Capture the cell that displays the provided text and extract its (X, Y) central coordinate. 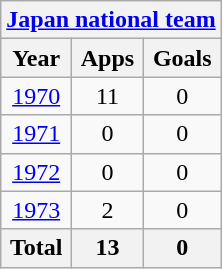
1973 (36, 210)
Japan national team (111, 20)
11 (108, 96)
2 (108, 210)
Total (36, 248)
1972 (36, 172)
1970 (36, 96)
Apps (108, 58)
1971 (36, 134)
13 (108, 248)
Year (36, 58)
Goals (182, 58)
